Output the [X, Y] coordinate of the center of the cell containing the given text.  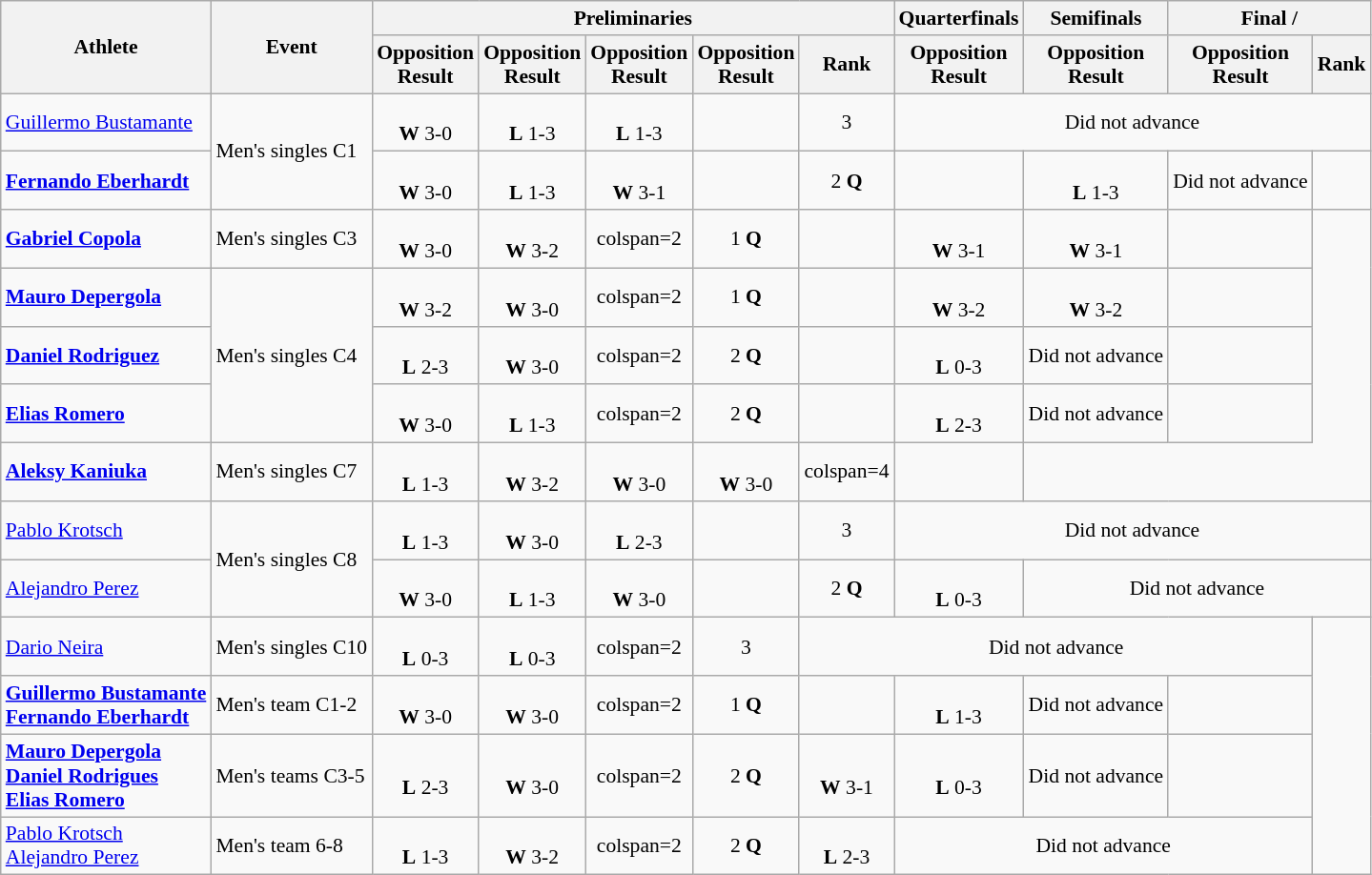
Men's singles C1 [292, 152]
Elias Romero [107, 414]
Men's teams C3-5 [292, 776]
Gabriel Copola [107, 238]
Daniel Rodriguez [107, 355]
Guillermo Bustamante [107, 122]
Men's singles C4 [292, 355]
colspan=4 [847, 473]
Final / [1269, 18]
Men's singles C3 [292, 238]
Pablo KrotschAlejandro Perez [107, 846]
Men's team 6-8 [292, 846]
Mauro Depergola [107, 297]
Dario Neira [107, 646]
Men's singles C7 [292, 473]
Men's singles C10 [292, 646]
Alejandro Perez [107, 589]
Fernando Eberhardt [107, 181]
Men's team C1-2 [292, 705]
Semifinals [1096, 18]
Aleksy Kaniuka [107, 473]
Men's singles C8 [292, 560]
Preliminaries [633, 18]
Athlete [107, 48]
Event [292, 48]
Mauro DepergolaDaniel RodriguesElias Romero [107, 776]
Guillermo BustamanteFernando Eberhardt [107, 705]
Quarterfinals [959, 18]
Pablo Krotsch [107, 530]
